Detect which cell encompasses the target text, then output its (x, y) center coordinate. 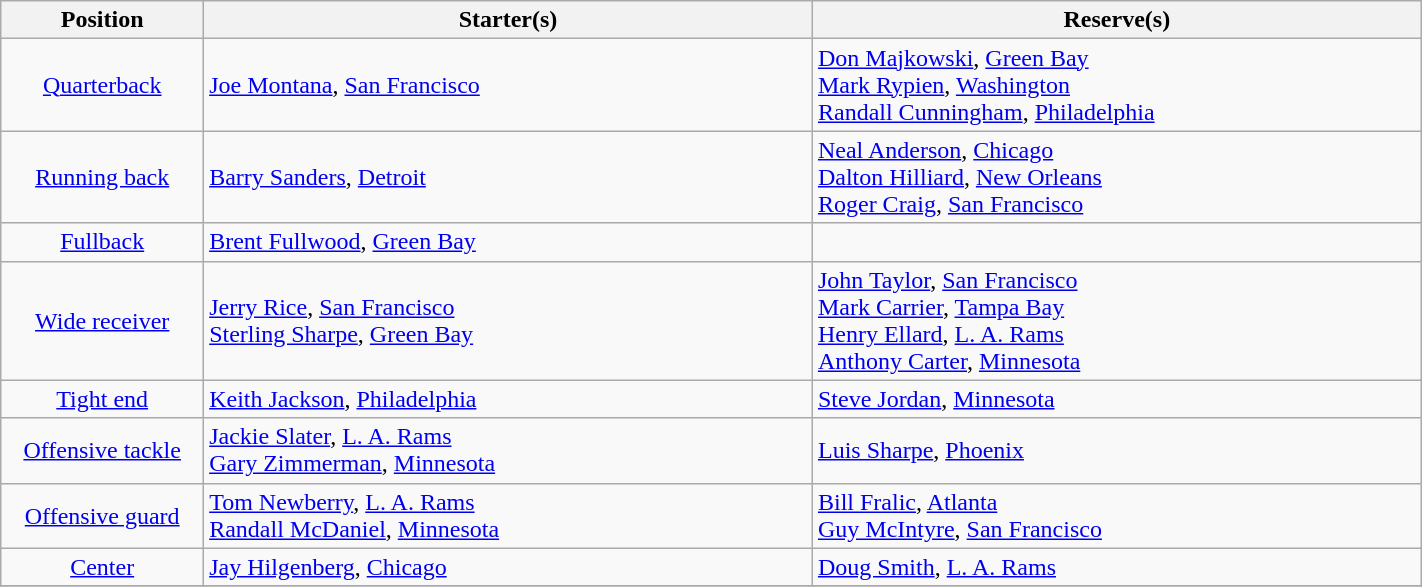
Jackie Slater, L. A. Rams Gary Zimmerman, Minnesota (508, 450)
Starter(s) (508, 20)
Offensive guard (102, 516)
Don Majkowski, Green Bay Mark Rypien, Washington Randall Cunningham, Philadelphia (1116, 85)
Tight end (102, 399)
Barry Sanders, Detroit (508, 177)
Running back (102, 177)
Doug Smith, L. A. Rams (1116, 567)
John Taylor, San Francisco Mark Carrier, Tampa Bay Henry Ellard, L. A. Rams Anthony Carter, Minnesota (1116, 320)
Neal Anderson, Chicago Dalton Hilliard, New Orleans Roger Craig, San Francisco (1116, 177)
Center (102, 567)
Reserve(s) (1116, 20)
Jerry Rice, San Francisco Sterling Sharpe, Green Bay (508, 320)
Steve Jordan, Minnesota (1116, 399)
Luis Sharpe, Phoenix (1116, 450)
Quarterback (102, 85)
Joe Montana, San Francisco (508, 85)
Fullback (102, 242)
Jay Hilgenberg, Chicago (508, 567)
Offensive tackle (102, 450)
Bill Fralic, Atlanta Guy McIntyre, San Francisco (1116, 516)
Position (102, 20)
Brent Fullwood, Green Bay (508, 242)
Wide receiver (102, 320)
Keith Jackson, Philadelphia (508, 399)
Tom Newberry, L. A. Rams Randall McDaniel, Minnesota (508, 516)
